Output the (X, Y) coordinate of the center of the cell containing the given text.  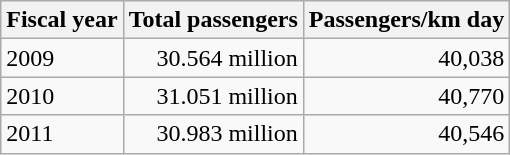
40,770 (406, 96)
30.564 million (213, 58)
2011 (62, 134)
31.051 million (213, 96)
Passengers/km day (406, 20)
40,546 (406, 134)
2009 (62, 58)
Total passengers (213, 20)
2010 (62, 96)
40,038 (406, 58)
30.983 million (213, 134)
Fiscal year (62, 20)
